Return [x, y] of the center of cell containing provided text 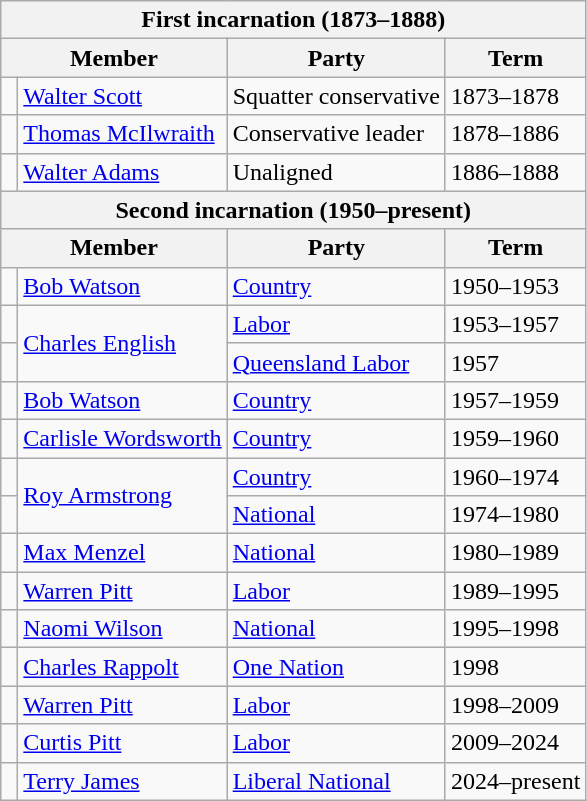
1950–1953 [515, 286]
1957–1959 [515, 400]
Walter Scott [122, 96]
Conservative leader [336, 134]
1998 [515, 667]
Carlisle Wordsworth [122, 438]
1957 [515, 362]
Queensland Labor [336, 362]
2009–2024 [515, 743]
1959–1960 [515, 438]
Charles English [122, 343]
Walter Adams [122, 172]
Curtis Pitt [122, 743]
Second incarnation (1950–present) [294, 210]
Liberal National [336, 781]
First incarnation (1873–1888) [294, 20]
One Nation [336, 667]
1873–1878 [515, 96]
Terry James [122, 781]
Max Menzel [122, 553]
Squatter conservative [336, 96]
Thomas McIlwraith [122, 134]
1960–1974 [515, 477]
1980–1989 [515, 553]
Unaligned [336, 172]
1989–1995 [515, 591]
Naomi Wilson [122, 629]
1998–2009 [515, 705]
1878–1886 [515, 134]
Charles Rappolt [122, 667]
Roy Armstrong [122, 496]
2024–present [515, 781]
1953–1957 [515, 324]
1995–1998 [515, 629]
1974–1980 [515, 515]
1886–1888 [515, 172]
